Provide the (x, y) coordinate of the cell's center where the given text is located.  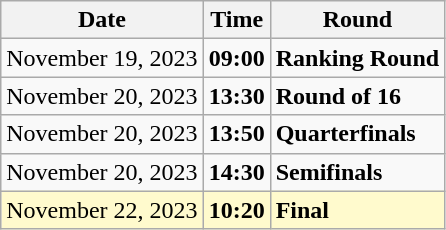
Date (102, 20)
Final (357, 210)
13:50 (236, 134)
November 19, 2023 (102, 58)
Ranking Round (357, 58)
13:30 (236, 96)
14:30 (236, 172)
10:20 (236, 210)
November 22, 2023 (102, 210)
Time (236, 20)
Quarterfinals (357, 134)
09:00 (236, 58)
Round of 16 (357, 96)
Round (357, 20)
Semifinals (357, 172)
